Find where the given text appears and provide that cell's center as (x, y) coordinate. 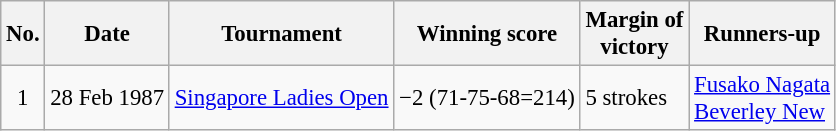
Tournament (281, 34)
28 Feb 1987 (107, 98)
Runners-up (762, 34)
Margin ofvictory (634, 34)
−2 (71-75-68=214) (487, 98)
No. (23, 34)
1 (23, 98)
Singapore Ladies Open (281, 98)
Winning score (487, 34)
5 strokes (634, 98)
Date (107, 34)
Fusako Nagata Beverley New (762, 98)
